For the text-containing cell, return its midpoint in [X, Y] coordinate format. 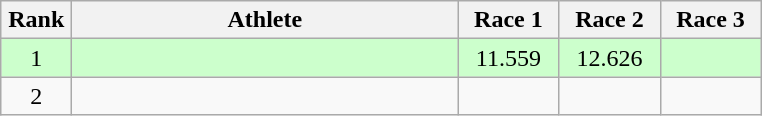
2 [36, 96]
Race 2 [610, 20]
1 [36, 58]
Race 1 [508, 20]
12.626 [610, 58]
11.559 [508, 58]
Race 3 [710, 20]
Rank [36, 20]
Athlete [265, 20]
